Scan for the cell matching the given text and deliver its (X, Y) coordinate at center. 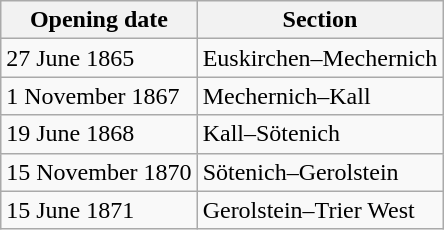
Sötenich–Gerolstein (320, 172)
Section (320, 20)
Kall–Sötenich (320, 134)
15 June 1871 (99, 210)
Euskirchen–Mechernich (320, 58)
Mechernich–Kall (320, 96)
27 June 1865 (99, 58)
19 June 1868 (99, 134)
Gerolstein–Trier West (320, 210)
15 November 1870 (99, 172)
1 November 1867 (99, 96)
Opening date (99, 20)
